Extract the (x, y) coordinate from the center of the cell holding the provided text.  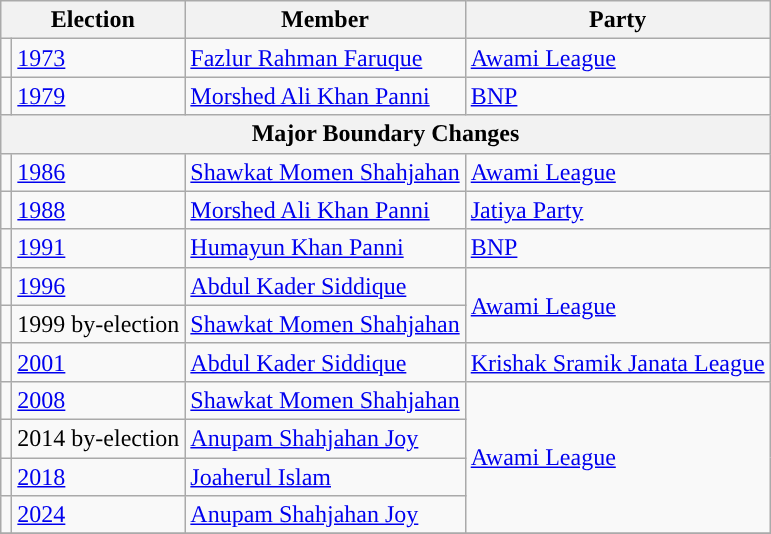
1973 (98, 58)
1996 (98, 286)
Member (325, 20)
2018 (98, 477)
2008 (98, 400)
Party (618, 20)
Humayun Khan Panni (325, 248)
2024 (98, 515)
2001 (98, 362)
1988 (98, 210)
Krishak Sramik Janata League (618, 362)
Jatiya Party (618, 210)
Joaherul Islam (325, 477)
1986 (98, 172)
Election (93, 20)
1991 (98, 248)
1979 (98, 96)
1999 by-election (98, 324)
Major Boundary Changes (386, 134)
2014 by-election (98, 438)
Fazlur Rahman Faruque (325, 58)
